Pinpoint the cell where the given text exists, returning its (x, y) midpoint coordinate. 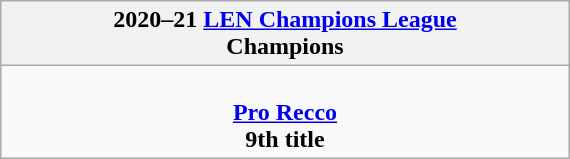
Pro Recco9th title (284, 112)
2020–21 LEN Champions LeagueChampions (284, 34)
